Detect which cell encompasses the target text, then output its (x, y) center coordinate. 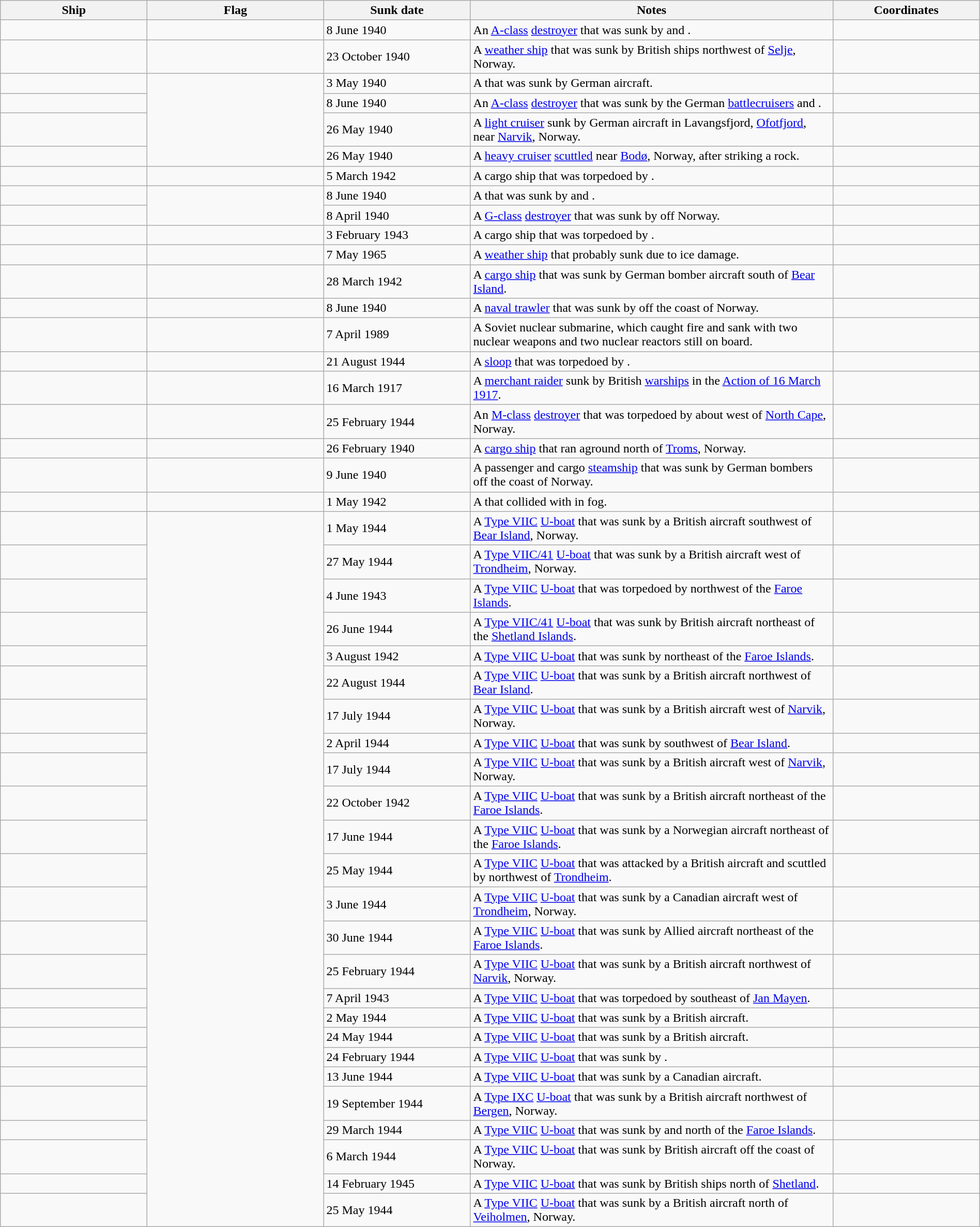
A Type VIIC U-boat that was sunk by Allied aircraft northeast of the Faroe Islands. (651, 938)
3 June 1944 (397, 904)
1 May 1942 (397, 502)
A Type VIIC U-boat that was sunk by northeast of the Faroe Islands. (651, 656)
7 April 1943 (397, 998)
22 October 1942 (397, 804)
26 June 1944 (397, 629)
29 March 1944 (397, 1130)
A weather ship that was sunk by British ships northwest of Selje, Norway. (651, 57)
Ship (74, 10)
A sloop that was torpedoed by . (651, 361)
An M-class destroyer that was torpedoed by about west of North Cape, Norway. (651, 422)
A Type VIIC/41 U-boat that was sunk by British aircraft northeast of the Shetland Islands. (651, 629)
17 June 1944 (397, 837)
A Type VIIC U-boat that was sunk by British aircraft off the coast of Norway. (651, 1156)
1 May 1944 (397, 528)
A Type VIIC U-boat that was sunk by and north of the Faroe Islands. (651, 1130)
9 June 1940 (397, 475)
A Type VIIC U-boat that was sunk by a British aircraft northwest of Narvik, Norway. (651, 971)
A Type VIIC U-boat that was torpedoed by northwest of the Faroe Islands. (651, 596)
19 September 1944 (397, 1103)
A weather ship that probably sunk due to ice damage. (651, 254)
A Soviet nuclear submarine, which caught fire and sank with two nuclear weapons and two nuclear reactors still on board. (651, 335)
A Type IXC U-boat that was sunk by a British aircraft northwest of Bergen, Norway. (651, 1103)
7 May 1965 (397, 254)
A Type VIIC U-boat that was sunk by a Canadian aircraft. (651, 1077)
2 May 1944 (397, 1018)
3 August 1942 (397, 656)
A light cruiser sunk by German aircraft in Lavangsfjord, Ofotfjord, near Narvik, Norway. (651, 129)
14 February 1945 (397, 1184)
6 March 1944 (397, 1156)
30 June 1944 (397, 938)
2 April 1944 (397, 743)
21 August 1944 (397, 361)
A merchant raider sunk by British warships in the Action of 16 March 1917. (651, 388)
A cargo ship that was sunk by German bomber aircraft south of Bear Island. (651, 281)
26 February 1940 (397, 448)
A Type VIIC U-boat that was torpedoed by southeast of Jan Mayen. (651, 998)
22 August 1944 (397, 683)
A Type VIIC U-boat that was sunk by southwest of Bear Island. (651, 743)
A that was sunk by German aircraft. (651, 83)
A Type VIIC U-boat that was sunk by a British aircraft northeast of the Faroe Islands. (651, 804)
A naval trawler that was sunk by off the coast of Norway. (651, 308)
A that was sunk by and . (651, 195)
24 February 1944 (397, 1057)
Coordinates (906, 10)
An A-class destroyer that was sunk by and . (651, 30)
A cargo ship that ran aground north of Troms, Norway. (651, 448)
Notes (651, 10)
27 May 1944 (397, 562)
24 May 1944 (397, 1037)
5 March 1942 (397, 176)
A Type VIIC U-boat that was sunk by a British aircraft northwest of Bear Island. (651, 683)
A passenger and cargo steamship that was sunk by German bombers off the coast of Norway. (651, 475)
A Type VIIC U-boat that was sunk by a Norwegian aircraft northeast of the Faroe Islands. (651, 837)
3 May 1940 (397, 83)
3 February 1943 (397, 235)
An A-class destroyer that was sunk by the German battlecruisers and . (651, 103)
23 October 1940 (397, 57)
7 April 1989 (397, 335)
A Type VIIC U-boat that was attacked by a British aircraft and scuttled by northwest of Trondheim. (651, 871)
A that collided with in fog. (651, 502)
A G-class destroyer that was sunk by off Norway. (651, 215)
28 March 1942 (397, 281)
A Type VIIC U-boat that was sunk by a British aircraft southwest of Bear Island, Norway. (651, 528)
Flag (236, 10)
A Type VIIC U-boat that was sunk by British ships north of Shetland. (651, 1184)
A Type VIIC U-boat that was sunk by a British aircraft north of Veiholmen, Norway. (651, 1210)
A Type VIIC U-boat that was sunk by a Canadian aircraft west of Trondheim, Norway. (651, 904)
16 March 1917 (397, 388)
A heavy cruiser scuttled near Bodø, Norway, after striking a rock. (651, 156)
4 June 1943 (397, 596)
Sunk date (397, 10)
13 June 1944 (397, 1077)
A Type VIIC U-boat that was sunk by . (651, 1057)
A Type VIIC/41 U-boat that was sunk by a British aircraft west of Trondheim, Norway. (651, 562)
8 April 1940 (397, 215)
